For the text-containing cell, return its midpoint in (X, Y) coordinate format. 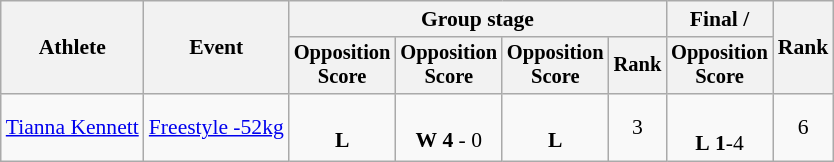
L 1-4 (720, 128)
6 (804, 128)
Tianna Kennett (72, 128)
W 4 - 0 (448, 128)
Event (216, 48)
3 (638, 128)
Athlete (72, 48)
Freestyle -52kg (216, 128)
Final / (720, 19)
Group stage (478, 19)
